Return the (X, Y) coordinate for the center point of the cell that contains the specified text.  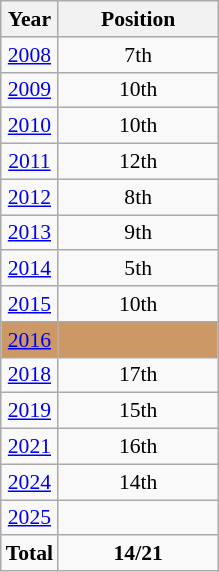
2016 (30, 340)
16th (138, 447)
7th (138, 55)
Year (30, 19)
2024 (30, 482)
12th (138, 162)
14th (138, 482)
8th (138, 197)
5th (138, 269)
14/21 (138, 554)
2014 (30, 269)
17th (138, 375)
15th (138, 411)
2012 (30, 197)
Total (30, 554)
2015 (30, 304)
2010 (30, 126)
Position (138, 19)
2021 (30, 447)
2011 (30, 162)
2013 (30, 233)
2009 (30, 90)
2008 (30, 55)
2025 (30, 518)
9th (138, 233)
2018 (30, 375)
2019 (30, 411)
